Return the [X, Y] coordinate for the center point of the cell that contains the specified text.  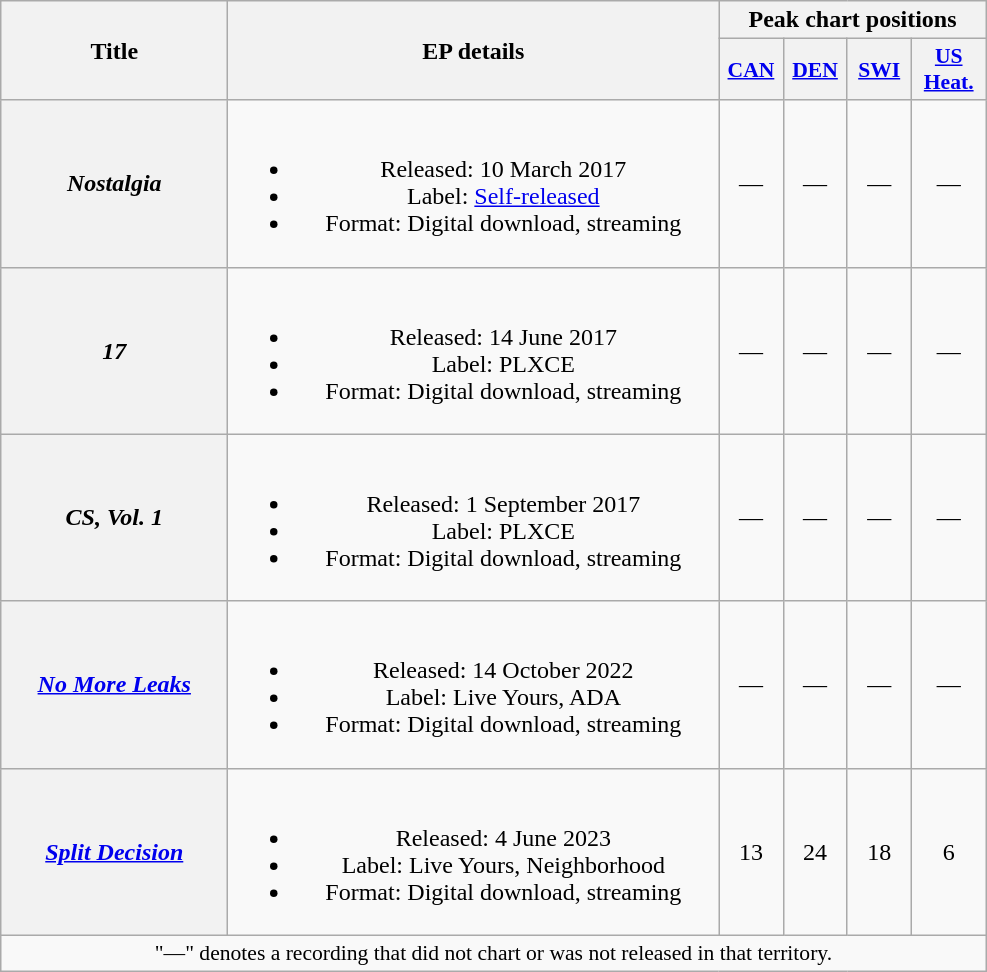
DEN [815, 70]
No More Leaks [114, 684]
18 [879, 852]
EP details [474, 50]
13 [751, 852]
Released: 14 October 2022Label: Live Yours, ADAFormat: Digital download, streaming [474, 684]
"—" denotes a recording that did not chart or was not released in that territory. [494, 953]
Peak chart positions [852, 20]
Title [114, 50]
Released: 10 March 2017Label: Self-releasedFormat: Digital download, streaming [474, 184]
24 [815, 852]
Released: 4 June 2023Label: Live Yours, NeighborhoodFormat: Digital download, streaming [474, 852]
Split Decision [114, 852]
Released: 14 June 2017Label: PLXCEFormat: Digital download, streaming [474, 350]
USHeat. [948, 70]
CS, Vol. 1 [114, 518]
6 [948, 852]
SWI [879, 70]
Released: 1 September 2017Label: PLXCEFormat: Digital download, streaming [474, 518]
Nostalgia [114, 184]
17 [114, 350]
CAN [751, 70]
